Capture the cell that displays the provided text and extract its (X, Y) central coordinate. 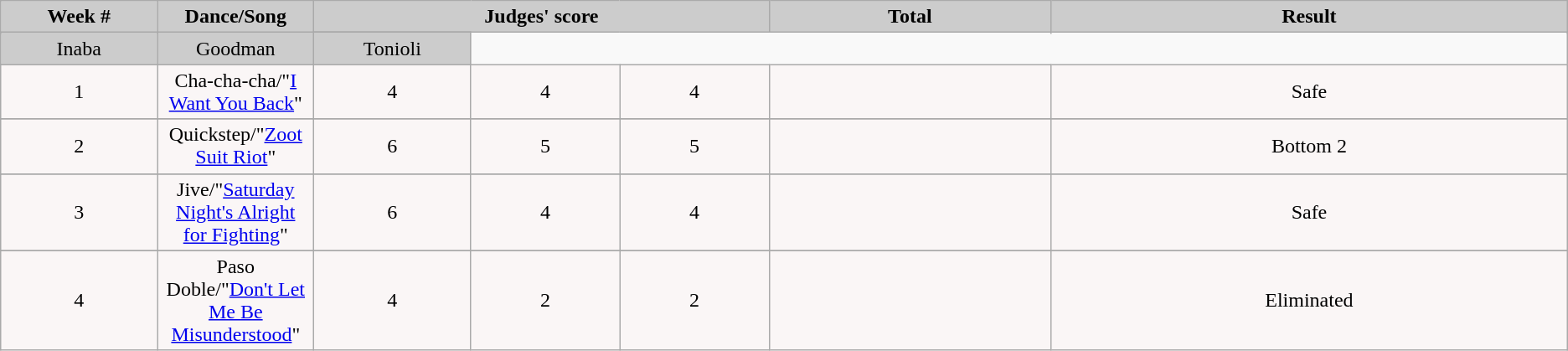
Total (910, 17)
Result (1310, 17)
Jive/"Saturday Night's Alright for Fighting" (236, 212)
Cha-cha-cha/"I Want You Back" (236, 92)
Dance/Song (236, 17)
3 (79, 212)
Tonioli (392, 49)
Judges' score (541, 17)
Quickstep/"Zoot Suit Riot" (236, 146)
Paso Doble/"Don't Let Me Be Misunderstood" (236, 300)
1 (79, 92)
Week # (79, 17)
Goodman (236, 49)
Eliminated (1310, 300)
Bottom 2 (1310, 146)
Inaba (79, 49)
